For the text-containing cell, return its midpoint in (x, y) coordinate format. 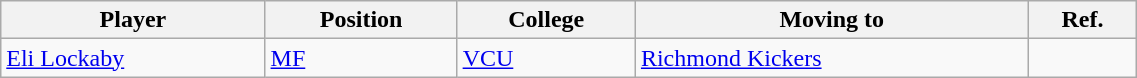
Moving to (832, 20)
Ref. (1082, 20)
Eli Lockaby (133, 58)
VCU (546, 58)
College (546, 20)
Richmond Kickers (832, 58)
Player (133, 20)
Position (361, 20)
MF (361, 58)
